For the text-containing cell, return its midpoint in [x, y] coordinate format. 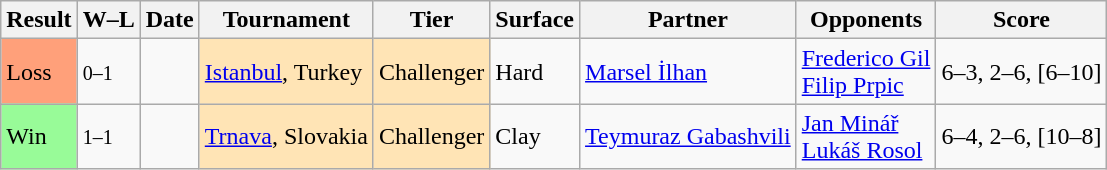
Surface [535, 20]
Marsel İlhan [688, 72]
Trnava, Slovakia [286, 136]
0–1 [108, 72]
1–1 [108, 136]
Loss [39, 72]
Clay [535, 136]
Score [1022, 20]
Teymuraz Gabashvili [688, 136]
Hard [535, 72]
Date [170, 20]
Opponents [866, 20]
Partner [688, 20]
6–3, 2–6, [6–10] [1022, 72]
6–4, 2–6, [10–8] [1022, 136]
Win [39, 136]
Jan Minář Lukáš Rosol [866, 136]
Result [39, 20]
Tournament [286, 20]
Istanbul, Turkey [286, 72]
W–L [108, 20]
Tier [431, 20]
Frederico Gil Filip Prpic [866, 72]
